Determine the (x, y) coordinate at the center of the cell enclosing the given text.  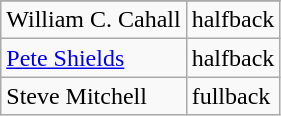
Steve Mitchell (94, 96)
fullback (233, 96)
William C. Cahall (94, 20)
Pete Shields (94, 58)
